Return [x, y] of the center of cell containing provided text 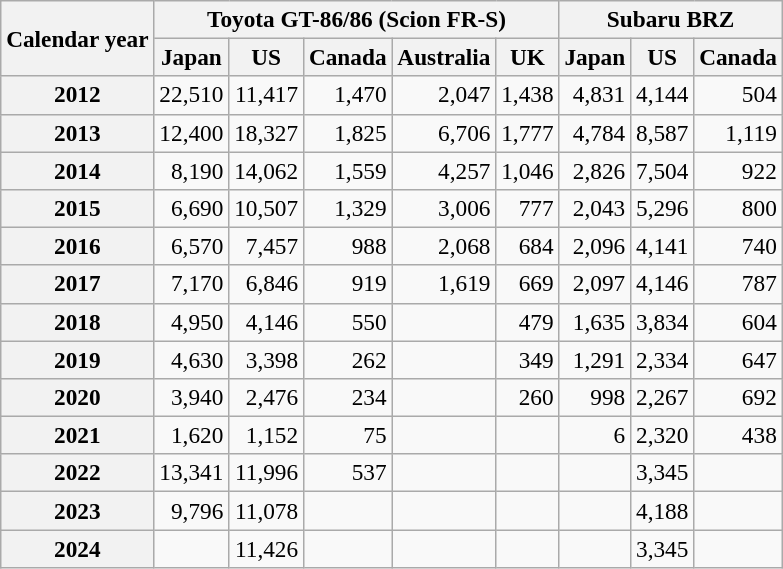
2,096 [595, 246]
740 [738, 246]
9,796 [192, 510]
260 [528, 397]
4,950 [192, 322]
2,320 [662, 435]
2,267 [662, 397]
234 [348, 397]
4,630 [192, 359]
4,188 [662, 510]
1,119 [738, 133]
Australia [444, 57]
3,940 [192, 397]
4,141 [662, 246]
349 [528, 359]
1,825 [348, 133]
1,619 [444, 284]
14,062 [266, 170]
2015 [78, 208]
988 [348, 246]
550 [348, 322]
919 [348, 284]
Toyota GT-86/86 (Scion FR-S) [356, 19]
4,784 [595, 133]
998 [595, 397]
22,510 [192, 95]
2019 [78, 359]
647 [738, 359]
2012 [78, 95]
2017 [78, 284]
262 [348, 359]
1,559 [348, 170]
18,327 [266, 133]
800 [738, 208]
2024 [78, 548]
4,831 [595, 95]
75 [348, 435]
2,068 [444, 246]
8,587 [662, 133]
11,417 [266, 95]
2,097 [595, 284]
2,476 [266, 397]
787 [738, 284]
2023 [78, 510]
1,438 [528, 95]
4,144 [662, 95]
7,170 [192, 284]
1,777 [528, 133]
684 [528, 246]
12,400 [192, 133]
692 [738, 397]
3,834 [662, 322]
7,504 [662, 170]
11,078 [266, 510]
1,620 [192, 435]
2020 [78, 397]
6,846 [266, 284]
777 [528, 208]
13,341 [192, 473]
537 [348, 473]
2016 [78, 246]
6,690 [192, 208]
2022 [78, 473]
2013 [78, 133]
1,046 [528, 170]
1,152 [266, 435]
3,398 [266, 359]
922 [738, 170]
2018 [78, 322]
Calendar year [78, 38]
11,426 [266, 548]
3,006 [444, 208]
1,635 [595, 322]
438 [738, 435]
1,291 [595, 359]
11,996 [266, 473]
2014 [78, 170]
604 [738, 322]
8,190 [192, 170]
6,706 [444, 133]
2021 [78, 435]
504 [738, 95]
669 [528, 284]
Subaru BRZ [670, 19]
10,507 [266, 208]
2,334 [662, 359]
1,470 [348, 95]
6 [595, 435]
UK [528, 57]
5,296 [662, 208]
2,826 [595, 170]
7,457 [266, 246]
479 [528, 322]
4,257 [444, 170]
2,043 [595, 208]
2,047 [444, 95]
1,329 [348, 208]
6,570 [192, 246]
